Identify which cell holds the provided text, then report its [x, y] central coordinate. 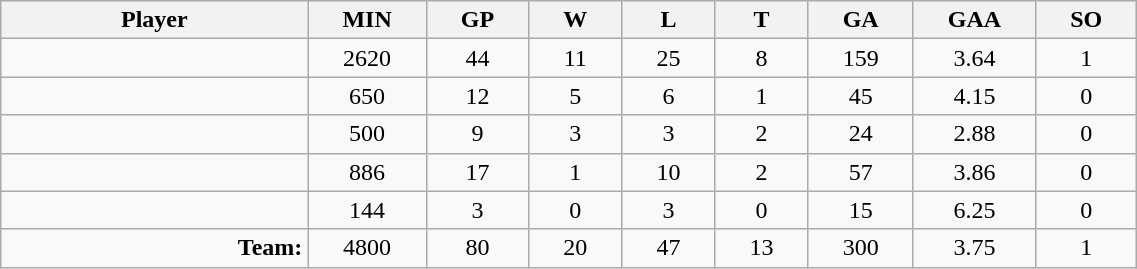
Team: [154, 248]
6 [668, 96]
15 [860, 210]
T [762, 20]
44 [477, 58]
8 [762, 58]
Player [154, 20]
6.25 [974, 210]
47 [668, 248]
300 [860, 248]
500 [367, 134]
GA [860, 20]
144 [367, 210]
MIN [367, 20]
2620 [367, 58]
57 [860, 172]
9 [477, 134]
L [668, 20]
11 [576, 58]
GAA [974, 20]
24 [860, 134]
12 [477, 96]
3.86 [974, 172]
80 [477, 248]
25 [668, 58]
650 [367, 96]
17 [477, 172]
SO [1086, 20]
45 [860, 96]
159 [860, 58]
3.64 [974, 58]
10 [668, 172]
W [576, 20]
20 [576, 248]
3.75 [974, 248]
886 [367, 172]
4.15 [974, 96]
GP [477, 20]
13 [762, 248]
4800 [367, 248]
5 [576, 96]
2.88 [974, 134]
